From the cell containing the given text, extract its center point as (X, Y) coordinate. 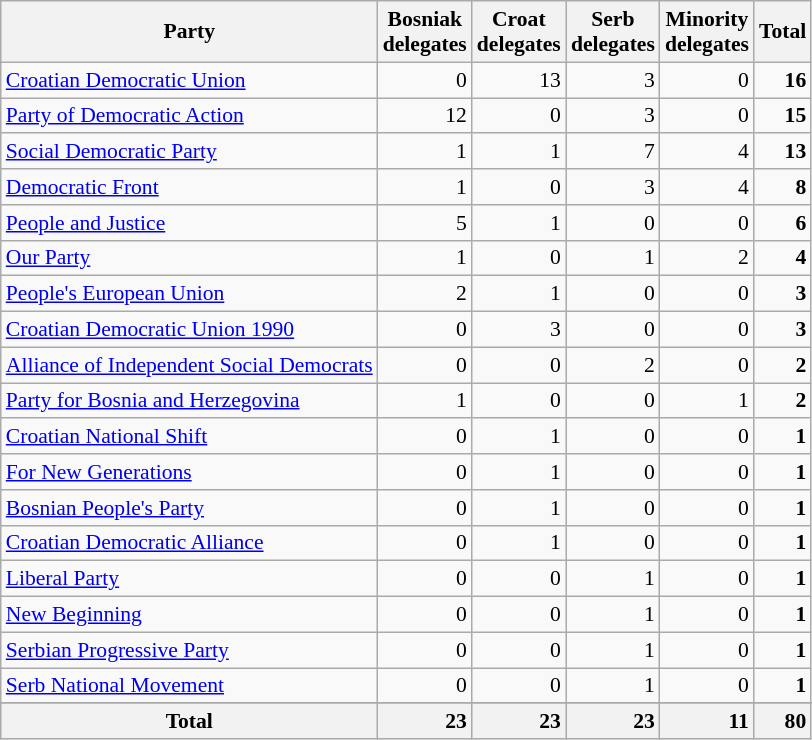
Party for Bosnia and Herzegovina (190, 401)
Serbian Progressive Party (190, 650)
Minoritydelegates (707, 32)
Serb National Movement (190, 686)
Liberal Party (190, 579)
11 (707, 722)
Croatian Democratic Union (190, 80)
Croatdelegates (519, 32)
Bosnian People's Party (190, 508)
New Beginning (190, 615)
5 (425, 223)
Democratic Front (190, 187)
80 (782, 722)
12 (425, 116)
Party of Democratic Action (190, 116)
Social Democratic Party (190, 152)
16 (782, 80)
6 (782, 223)
Bosniakdelegates (425, 32)
15 (782, 116)
Croatian Democratic Union 1990 (190, 330)
7 (613, 152)
Croatian National Shift (190, 437)
Alliance of Independent Social Democrats (190, 365)
Croatian Democratic Alliance (190, 543)
Our Party (190, 258)
People's European Union (190, 294)
8 (782, 187)
Party (190, 32)
For New Generations (190, 472)
People and Justice (190, 223)
Serbdelegates (613, 32)
